From the cell containing the given text, extract its center point as [x, y] coordinate. 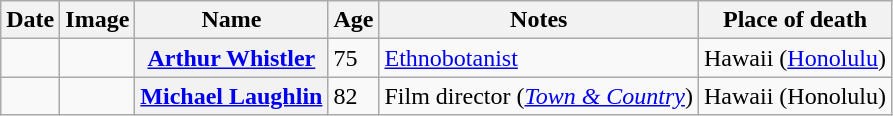
Notes [539, 20]
Image [98, 20]
Michael Laughlin [232, 96]
Place of death [796, 20]
Ethnobotanist [539, 58]
Date [30, 20]
Film director (Town & Country) [539, 96]
82 [354, 96]
Age [354, 20]
Arthur Whistler [232, 58]
Name [232, 20]
75 [354, 58]
